Scan for the cell matching the given text and deliver its (X, Y) coordinate at center. 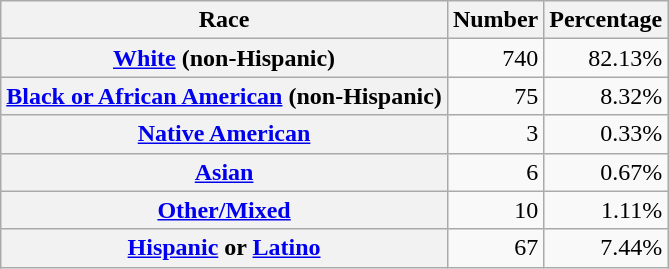
67 (495, 248)
82.13% (606, 58)
0.33% (606, 134)
Hispanic or Latino (224, 248)
Native American (224, 134)
75 (495, 96)
White (non-Hispanic) (224, 58)
Asian (224, 172)
Race (224, 20)
Black or African American (non-Hispanic) (224, 96)
3 (495, 134)
6 (495, 172)
1.11% (606, 210)
Other/Mixed (224, 210)
Percentage (606, 20)
740 (495, 58)
7.44% (606, 248)
Number (495, 20)
8.32% (606, 96)
10 (495, 210)
0.67% (606, 172)
